Provide the (x, y) coordinate of the cell's center where the given text is located.  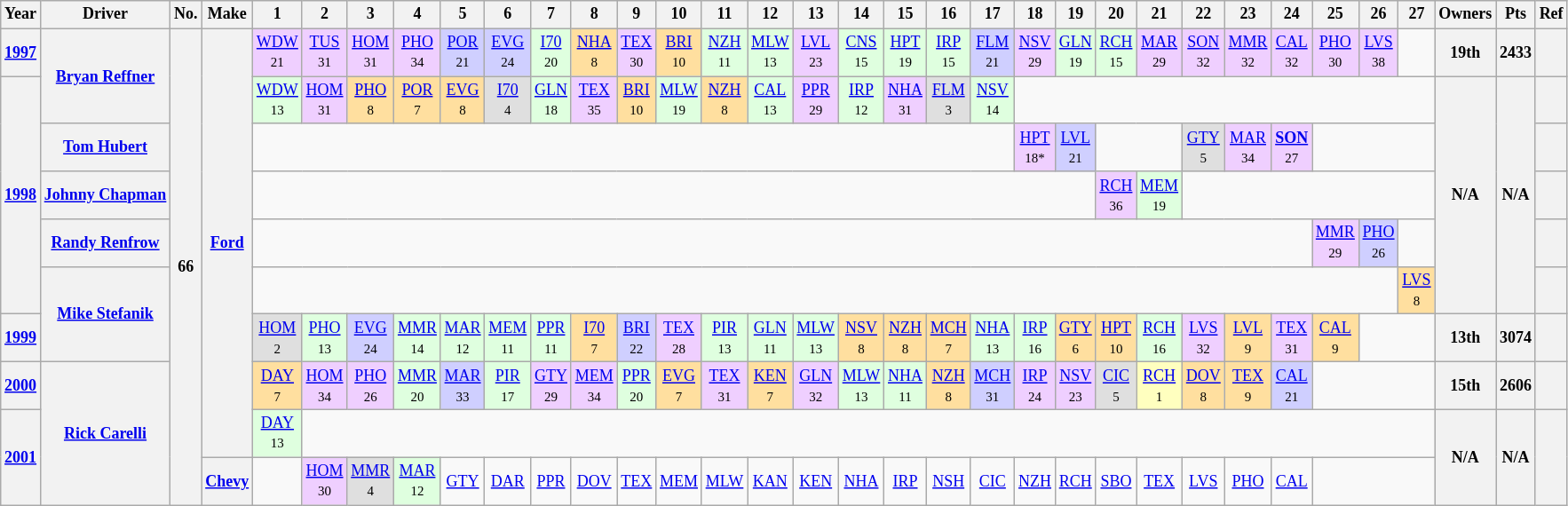
21 (1160, 14)
MMR20 (417, 386)
Johnny Chapman (105, 195)
8 (594, 14)
SON27 (1292, 147)
KEN7 (771, 386)
CAL21 (1292, 386)
LVL21 (1075, 147)
NSV29 (1035, 52)
LVS (1203, 481)
PPR29 (815, 100)
1997 (21, 52)
3074 (1517, 338)
MAR29 (1160, 52)
Ford (227, 243)
1999 (21, 338)
PPR11 (551, 338)
TUS31 (325, 52)
Bryan Reffner (105, 76)
2001 (21, 456)
14 (861, 14)
MEM11 (508, 338)
CNS15 (861, 52)
Pts (1517, 14)
LVS38 (1378, 52)
IRP16 (1035, 338)
CIC (993, 481)
IRP12 (861, 100)
GTY6 (1075, 338)
13th (1465, 338)
WDW13 (278, 100)
I7020 (551, 52)
RCH36 (1116, 195)
CAL32 (1292, 52)
IRP (906, 481)
I707 (594, 338)
EVG7 (679, 386)
GTY29 (551, 386)
PIR17 (508, 386)
Ref (1551, 14)
DOV (594, 481)
DOV8 (1203, 386)
15th (1465, 386)
MAR34 (1248, 147)
TEX30 (637, 52)
HOM30 (325, 481)
HPT10 (1116, 338)
GTY (463, 481)
Make (227, 14)
22 (1203, 14)
IRP15 (948, 52)
16 (948, 14)
GLN32 (815, 386)
DAR (508, 481)
BRI22 (637, 338)
NSV8 (861, 338)
CAL13 (771, 100)
RCH1 (1160, 386)
MCH31 (993, 386)
MMR4 (371, 481)
Rick Carelli (105, 433)
Chevy (227, 481)
TEX28 (679, 338)
Driver (105, 14)
NZH (1035, 481)
NSV14 (993, 100)
Tom Hubert (105, 147)
CAL (1292, 481)
EVG8 (463, 100)
No. (186, 14)
KAN (771, 481)
NHA11 (906, 386)
HOM2 (278, 338)
CAL9 (1335, 338)
NHA31 (906, 100)
10 (679, 14)
27 (1417, 14)
SBO (1116, 481)
RCH (1075, 481)
18 (1035, 14)
WDW21 (278, 52)
PHO8 (371, 100)
MEM (679, 481)
LVL9 (1248, 338)
MAR33 (463, 386)
20 (1116, 14)
1 (278, 14)
NZH11 (725, 52)
IRP24 (1035, 386)
GTY5 (1203, 147)
MLW (725, 481)
I704 (508, 100)
7 (551, 14)
66 (186, 266)
TEX9 (1248, 386)
LVS32 (1203, 338)
4 (417, 14)
HPT18* (1035, 147)
15 (906, 14)
POR7 (417, 100)
HPT19 (906, 52)
GLN18 (551, 100)
LVS8 (1417, 290)
DAY7 (278, 386)
SON32 (1203, 52)
19 (1075, 14)
GLN11 (771, 338)
CIC5 (1116, 386)
DAY13 (278, 433)
GLN19 (1075, 52)
Year (21, 14)
PHO30 (1335, 52)
TEX35 (594, 100)
12 (771, 14)
FLM21 (993, 52)
MCH7 (948, 338)
2 (325, 14)
LVL23 (815, 52)
NSV23 (1075, 386)
25 (1335, 14)
MMR29 (1335, 243)
POR21 (463, 52)
23 (1248, 14)
FLM3 (948, 100)
PPR20 (637, 386)
RCH15 (1116, 52)
24 (1292, 14)
6 (508, 14)
PIR13 (725, 338)
MLW19 (679, 100)
19th (1465, 52)
PHO13 (325, 338)
11 (725, 14)
NHA8 (594, 52)
NHA (861, 481)
1998 (21, 195)
PHO34 (417, 52)
3 (371, 14)
NHA13 (993, 338)
PPR (551, 481)
MEM34 (594, 386)
17 (993, 14)
2606 (1517, 386)
PHO (1248, 481)
26 (1378, 14)
MMR14 (417, 338)
MMR32 (1248, 52)
KEN (815, 481)
5 (463, 14)
RCH16 (1160, 338)
2000 (21, 386)
NSH (948, 481)
2433 (1517, 52)
13 (815, 14)
Randy Renfrow (105, 243)
Mike Stefanik (105, 314)
9 (637, 14)
HOM34 (325, 386)
MEM19 (1160, 195)
Owners (1465, 14)
